From the cell containing the given text, extract its center point as [x, y] coordinate. 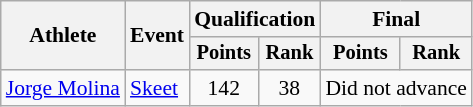
Final [396, 19]
Skeet [157, 88]
Jorge Molina [63, 88]
142 [224, 88]
38 [289, 88]
Athlete [63, 36]
Event [157, 36]
Did not advance [396, 88]
Qualification [254, 19]
